Return (x, y) of the center of cell containing provided text 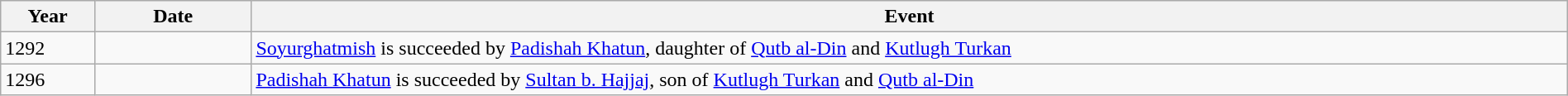
Date (172, 17)
Event (910, 17)
1292 (48, 48)
Year (48, 17)
Padishah Khatun is succeeded by Sultan b. Hajjaj, son of Kutlugh Turkan and Qutb al-Din (910, 79)
Soyurghatmish is succeeded by Padishah Khatun, daughter of Qutb al-Din and Kutlugh Turkan (910, 48)
1296 (48, 79)
